Return the (X, Y) coordinate for the center point of the cell that contains the specified text.  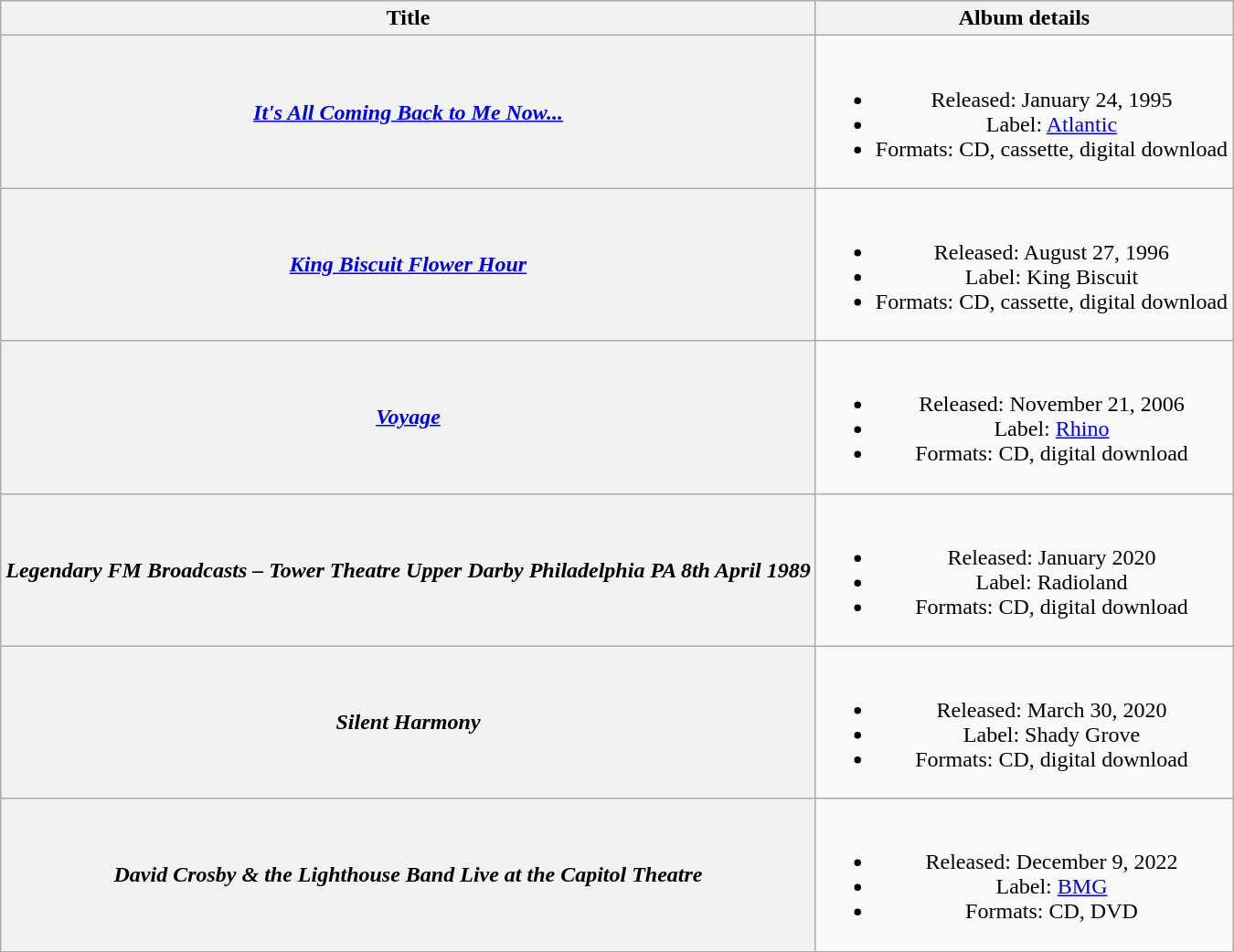
Silent Harmony (409, 722)
Released: November 21, 2006Label: RhinoFormats: CD, digital download (1024, 417)
Released: January 2020Label: RadiolandFormats: CD, digital download (1024, 570)
Legendary FM Broadcasts – Tower Theatre Upper Darby Philadelphia PA 8th April 1989 (409, 570)
Released: December 9, 2022Label: BMGFormats: CD, DVD (1024, 875)
David Crosby & the Lighthouse Band Live at the Capitol Theatre (409, 875)
Title (409, 18)
It's All Coming Back to Me Now... (409, 111)
King Biscuit Flower Hour (409, 265)
Released: January 24, 1995Label: AtlanticFormats: CD, cassette, digital download (1024, 111)
Voyage (409, 417)
Released: August 27, 1996Label: King BiscuitFormats: CD, cassette, digital download (1024, 265)
Released: March 30, 2020Label: Shady GroveFormats: CD, digital download (1024, 722)
Album details (1024, 18)
